Return the [X, Y] coordinate for the center point of the cell that contains the specified text.  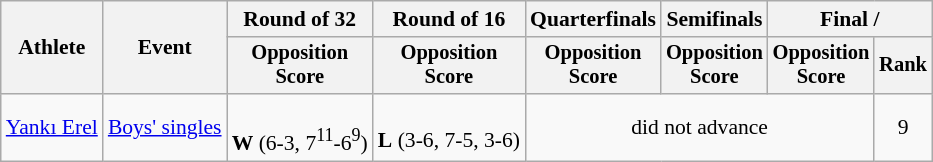
L (3-6, 7-5, 3-6) [449, 128]
Round of 32 [300, 19]
Final / [850, 19]
Event [165, 48]
Round of 16 [449, 19]
Boys' singles [165, 128]
9 [903, 128]
Athlete [52, 48]
Yankı Erel [52, 128]
Rank [903, 66]
Semifinals [714, 19]
Quarterfinals [593, 19]
did not advance [700, 128]
W (6-3, 711-69) [300, 128]
